For the text-containing cell, return its midpoint in (x, y) coordinate format. 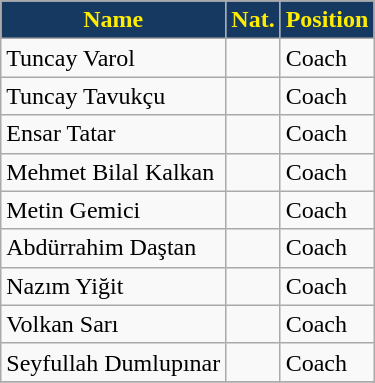
Volkan Sarı (114, 324)
Abdürrahim Daştan (114, 248)
Nat. (253, 20)
Metin Gemici (114, 210)
Seyfullah Dumlupınar (114, 362)
Ensar Tatar (114, 134)
Mehmet Bilal Kalkan (114, 172)
Name (114, 20)
Tuncay Varol (114, 58)
Tuncay Tavukçu (114, 96)
Nazım Yiğit (114, 286)
Position (327, 20)
